Identify which cell holds the provided text, then report its (x, y) central coordinate. 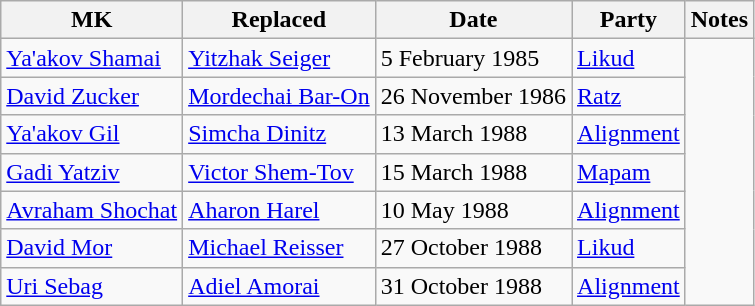
10 May 1988 (473, 210)
Mordechai Bar-On (280, 96)
Gadi Yatziv (92, 172)
Replaced (280, 20)
Avraham Shochat (92, 210)
5 February 1985 (473, 58)
Date (473, 20)
Simcha Dinitz (280, 134)
Ratz (629, 96)
Mapam (629, 172)
Notes (719, 20)
13 March 1988 (473, 134)
Uri Sebag (92, 286)
Ya'akov Shamai (92, 58)
MK (92, 20)
Aharon Harel (280, 210)
Michael Reisser (280, 248)
Victor Shem-Tov (280, 172)
26 November 1986 (473, 96)
David Zucker (92, 96)
15 March 1988 (473, 172)
Yitzhak Seiger (280, 58)
Adiel Amorai (280, 286)
Party (629, 20)
27 October 1988 (473, 248)
Ya'akov Gil (92, 134)
31 October 1988 (473, 286)
David Mor (92, 248)
